Provide the [X, Y] coordinate of the cell's center where the given text is located.  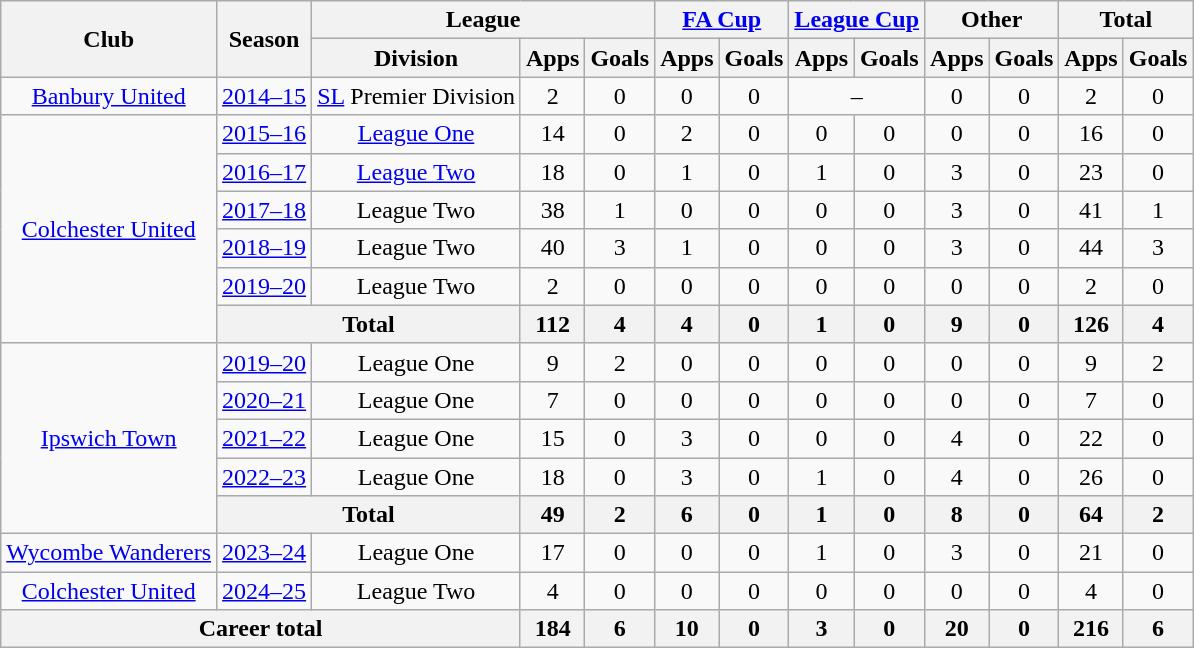
Career total [261, 629]
Season [264, 39]
2018–19 [264, 248]
40 [552, 248]
38 [552, 210]
2015–16 [264, 134]
Ipswich Town [109, 438]
16 [1091, 134]
22 [1091, 438]
2024–25 [264, 591]
– [857, 96]
FA Cup [722, 20]
Club [109, 39]
2022–23 [264, 477]
2014–15 [264, 96]
League Cup [857, 20]
2020–21 [264, 400]
Division [416, 58]
Other [992, 20]
44 [1091, 248]
Banbury United [109, 96]
2017–18 [264, 210]
2023–24 [264, 553]
112 [552, 324]
64 [1091, 515]
10 [687, 629]
126 [1091, 324]
21 [1091, 553]
17 [552, 553]
14 [552, 134]
26 [1091, 477]
8 [957, 515]
2021–22 [264, 438]
20 [957, 629]
216 [1091, 629]
2016–17 [264, 172]
41 [1091, 210]
23 [1091, 172]
League [484, 20]
184 [552, 629]
15 [552, 438]
SL Premier Division [416, 96]
49 [552, 515]
Wycombe Wanderers [109, 553]
